Extract the (x, y) coordinate from the center of the cell holding the provided text.  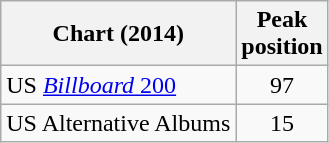
US Alternative Albums (118, 123)
15 (282, 123)
Chart (2014) (118, 34)
97 (282, 85)
Peak position (282, 34)
US Billboard 200 (118, 85)
